Return (X, Y) of the center of cell containing provided text 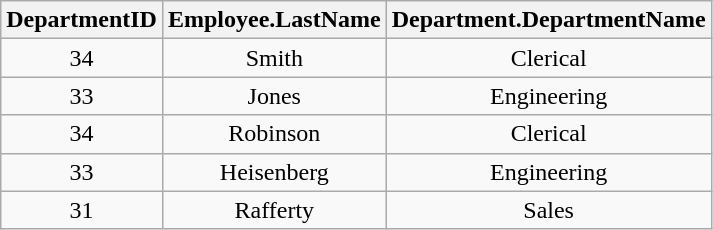
DepartmentID (82, 20)
Robinson (274, 134)
Jones (274, 96)
Employee.LastName (274, 20)
Rafferty (274, 210)
Smith (274, 58)
Heisenberg (274, 172)
Sales (548, 210)
Department.DepartmentName (548, 20)
31 (82, 210)
